Identify which cell holds the provided text, then report its [X, Y] central coordinate. 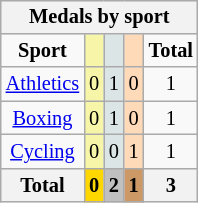
Athletics [42, 84]
Sport [42, 51]
Medals by sport [100, 17]
Cycling [42, 152]
2 [114, 185]
3 [171, 185]
Boxing [42, 118]
